Return the [x, y] coordinate for the center point of the cell that contains the specified text.  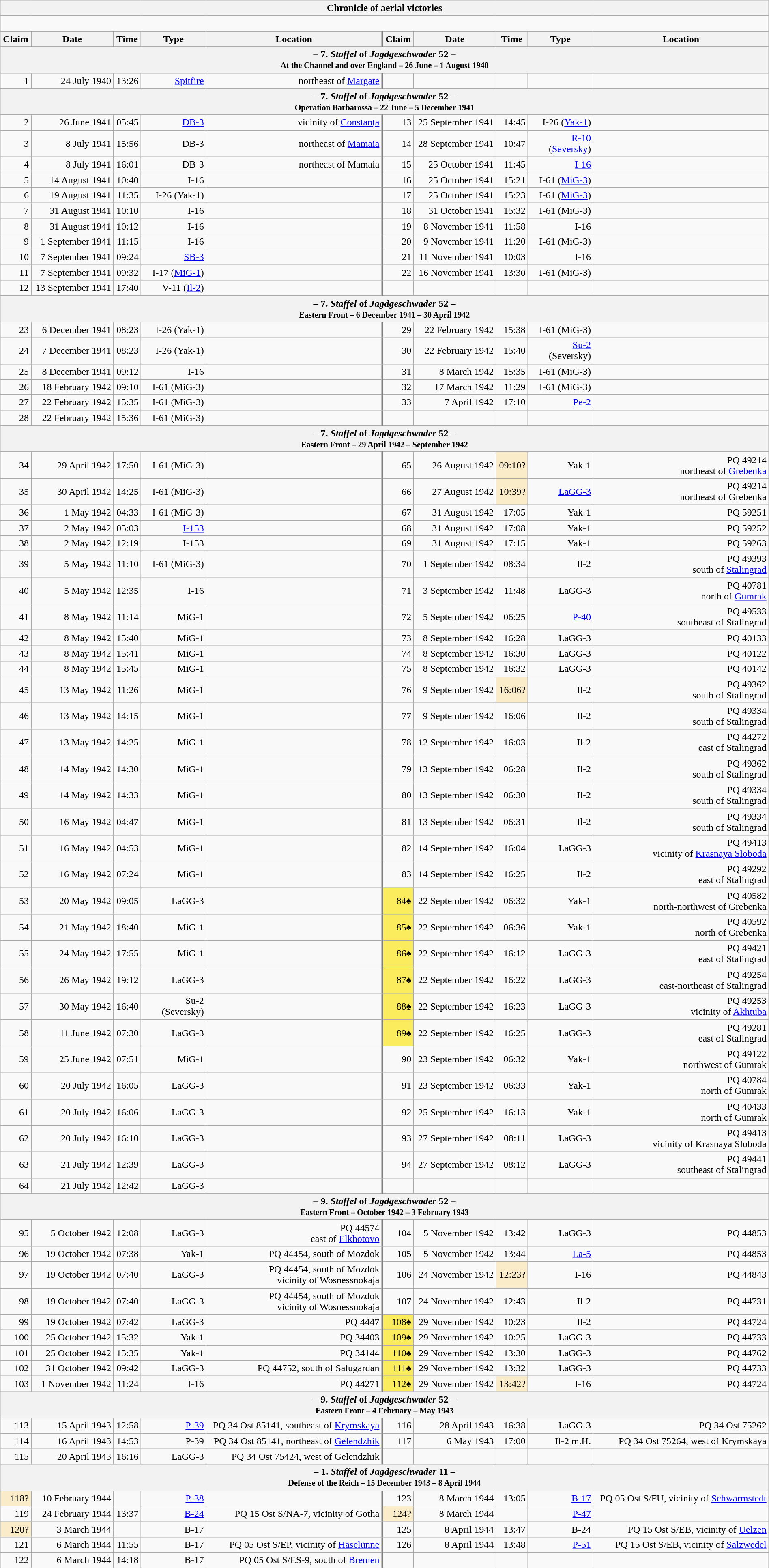
8 March 1942 [455, 372]
P-47 [561, 1514]
10:03 [512, 257]
12 [16, 288]
88♠ [397, 1007]
60 [16, 1085]
1 September 1941 [72, 242]
11:26 [127, 689]
120? [16, 1529]
12:08 [127, 1233]
15:36 [127, 418]
16:01 [127, 164]
40 [16, 591]
10 February 1944 [72, 1498]
32 [397, 387]
87♠ [397, 980]
86♠ [397, 954]
PQ 49254 east-northeast of Stalingrad [681, 980]
69 [397, 543]
113 [16, 1426]
13 [397, 122]
PQ 44271 [294, 1384]
57 [16, 1007]
96 [16, 1254]
16:38 [512, 1426]
PQ 49281 east of Stalingrad [681, 1033]
6 [16, 195]
PQ 15 Ost S/EB, vicinity of Salzwedel [681, 1544]
1 September 1942 [455, 565]
12:35 [127, 591]
31 October 1942 [72, 1368]
09:10? [512, 465]
PQ 34 Ost 85141, northeast of Gelendzhik [294, 1441]
85♠ [397, 927]
PQ 44731 [681, 1301]
116 [397, 1426]
107 [397, 1301]
– 7. Staffel of Jagdgeschwader 52 –Eastern Front – 29 April 1942 – September 1942 [384, 439]
20 May 1942 [72, 900]
06:30 [512, 795]
76 [397, 689]
07:24 [127, 874]
63 [16, 1165]
15:56 [127, 144]
17 [397, 195]
08:11 [512, 1138]
PQ 34 Ost 75424, west of Gelendzhik [294, 1456]
29 [397, 330]
94 [397, 1165]
16:22 [512, 980]
PQ 15 Ost S/EB, vicinity of Uelzen [681, 1529]
78 [397, 742]
16:06? [512, 689]
17:55 [127, 954]
15 April 1943 [72, 1426]
105 [397, 1254]
106 [397, 1274]
56 [16, 980]
13:26 [127, 81]
43 [16, 653]
10:40 [127, 180]
81 [397, 822]
8 [16, 226]
20 April 1943 [72, 1456]
3 March 1944 [72, 1529]
72 [397, 617]
12 September 1942 [455, 742]
23 [16, 330]
06:33 [512, 1085]
7 April 1942 [455, 402]
42 [16, 638]
13:05 [512, 1498]
11 November 1941 [455, 257]
11 [16, 273]
PQ 05 Ost S/ES-9, south of Bremen [294, 1560]
49 [16, 795]
18:40 [127, 927]
PQ 34403 [294, 1338]
104 [397, 1233]
97 [16, 1274]
3 [16, 144]
19:12 [127, 980]
75 [397, 669]
13:47 [512, 1529]
101 [16, 1353]
121 [16, 1544]
– 9. Staffel of Jagdgeschwader 52 –Eastern Front – 4 February – May 1943 [384, 1405]
64 [16, 1186]
– 7. Staffel of Jagdgeschwader 52 –Operation Barbarossa – 22 June – 5 December 1941 [384, 101]
67 [397, 512]
PQ 49253vicinity of Akhtuba [681, 1007]
Spitfire [174, 81]
06:25 [512, 617]
14:18 [127, 1560]
16:10 [127, 1138]
58 [16, 1033]
35 [16, 492]
11:24 [127, 1384]
84♠ [397, 900]
08:34 [512, 565]
41 [16, 617]
PQ 34144 [294, 1353]
09:24 [127, 257]
07:42 [127, 1322]
16:30 [512, 653]
16:12 [512, 954]
117 [397, 1441]
16:23 [512, 1007]
11:20 [512, 242]
31 October 1941 [455, 210]
25 June 1942 [72, 1059]
124? [397, 1514]
12:23? [512, 1274]
9 November 1941 [455, 242]
24 May 1942 [72, 954]
14:30 [127, 769]
39 [16, 565]
17:50 [127, 465]
13:44 [512, 1254]
PQ 49533 southeast of Stalingrad [681, 617]
11:29 [512, 387]
24 July 1940 [72, 81]
89♠ [397, 1033]
24 [16, 350]
09:42 [127, 1368]
26 [16, 387]
30 [397, 350]
5 [16, 180]
P-38 [174, 1498]
17:00 [512, 1441]
P-51 [561, 1544]
16:28 [512, 638]
77 [397, 716]
118? [16, 1498]
10:23 [512, 1322]
98 [16, 1301]
10:25 [512, 1338]
I-17 (MiG-1) [174, 273]
109♠ [397, 1338]
65 [397, 465]
31 [397, 372]
59 [16, 1059]
83 [397, 874]
PQ 44574east of Elkhotovo [294, 1233]
9 [16, 242]
PQ 4447 [294, 1322]
07:38 [127, 1254]
112♠ [397, 1384]
PQ 05 Ost S/EP, vicinity of Haselünne [294, 1544]
33 [397, 402]
13 September 1941 [72, 288]
71 [397, 591]
16 November 1941 [455, 273]
11 June 1942 [72, 1033]
74 [397, 653]
PQ 05 Ost S/FU, vicinity of Schwarmstedt [681, 1498]
16 [397, 180]
04:53 [127, 848]
16:03 [512, 742]
13:42 [512, 1233]
1 November 1942 [72, 1384]
09:05 [127, 900]
06:28 [512, 769]
122 [16, 1560]
27 August 1942 [455, 492]
126 [397, 1544]
17:08 [512, 528]
14:45 [512, 122]
119 [16, 1514]
11:15 [127, 242]
52 [16, 874]
36 [16, 512]
15:21 [512, 180]
04:47 [127, 822]
V-11 (Il-2) [174, 288]
– 7. Staffel of Jagdgeschwader 52 –Eastern Front – 6 December 1941 – 30 April 1942 [384, 309]
79 [397, 769]
7 [16, 210]
SB-3 [174, 257]
09:12 [127, 372]
11:45 [512, 164]
21 May 1942 [72, 927]
16:40 [127, 1007]
16:13 [512, 1112]
PQ 59251 [681, 512]
18 February 1942 [72, 387]
14:53 [127, 1441]
PQ 40433 north of Gumrak [681, 1112]
15:38 [512, 330]
06:31 [512, 822]
70 [397, 565]
12:42 [127, 1186]
1 May 1942 [72, 512]
16:04 [512, 848]
07:51 [127, 1059]
111♠ [397, 1368]
123 [397, 1498]
PQ 40592 north of Grebenka [681, 927]
14:15 [127, 716]
PQ 40122 [681, 653]
PQ 40133 [681, 638]
66 [397, 492]
11:58 [512, 226]
PQ 49441 southeast of Stalingrad [681, 1165]
53 [16, 900]
4 [16, 164]
07:30 [127, 1033]
17:40 [127, 288]
PQ 44843 [681, 1274]
19 August 1941 [72, 195]
10:39? [512, 492]
PQ 40781 north of Gumrak [681, 591]
– 1. Staffel of Jagdgeschwader 11 –Defense of the Reich – 15 December 1943 – 8 April 1944 [384, 1477]
PQ 49292 east of Stalingrad [681, 874]
19 [397, 226]
125 [397, 1529]
6 May 1943 [455, 1441]
38 [16, 543]
25 September 1941 [455, 122]
90 [397, 1059]
La-5 [561, 1254]
09:32 [127, 273]
– 7. Staffel of Jagdgeschwader 52 –At the Channel and over England – 26 June – 1 August 1940 [384, 60]
68 [397, 528]
10:10 [127, 210]
17 March 1942 [455, 387]
46 [16, 716]
8 November 1941 [455, 226]
13:32 [512, 1368]
14 [397, 144]
95 [16, 1233]
PQ 34 Ost 75262 [681, 1426]
Il-2 m.H. [561, 1441]
28 September 1941 [455, 144]
05:45 [127, 122]
16 April 1943 [72, 1441]
99 [16, 1322]
25 [16, 372]
100 [16, 1338]
61 [16, 1112]
110♠ [397, 1353]
6 December 1941 [72, 330]
PQ 49122 northwest of Gumrak [681, 1059]
10:47 [512, 144]
80 [397, 795]
– 9. Staffel of Jagdgeschwader 52 –Eastern Front – October 1942 – 3 February 1943 [384, 1206]
50 [16, 822]
16:16 [127, 1456]
44 [16, 669]
5 September 1942 [455, 617]
92 [397, 1112]
Chronicle of aerial victories [384, 8]
11:55 [127, 1544]
PQ 40784 north of Gumrak [681, 1085]
93 [397, 1138]
34 [16, 465]
13:37 [127, 1514]
05:03 [127, 528]
20 [397, 242]
R-10 (Seversky) [561, 144]
PQ 59252 [681, 528]
PQ 59263 [681, 543]
51 [16, 848]
62 [16, 1138]
47 [16, 742]
09:10 [127, 387]
PQ 34 Ost 75264, west of Krymskaya [681, 1441]
30 May 1942 [72, 1007]
16:32 [512, 669]
48 [16, 769]
73 [397, 638]
25 September 1942 [455, 1112]
28 April 1943 [455, 1426]
13:42? [512, 1384]
55 [16, 954]
PQ 40582 north-northwest of Grebenka [681, 900]
PQ 15 Ost S/NA-7, vicinity of Gotha [294, 1514]
11:14 [127, 617]
northeast of Margate [294, 81]
8 December 1941 [72, 372]
45 [16, 689]
21 [397, 257]
27 [16, 402]
26 June 1941 [72, 122]
24 February 1944 [72, 1514]
115 [16, 1456]
06:36 [512, 927]
37 [16, 528]
12:58 [127, 1426]
16:05 [127, 1085]
26 August 1942 [455, 465]
PQ 44752, south of Salugardan [294, 1368]
08:12 [512, 1165]
PQ 44762 [681, 1353]
108♠ [397, 1322]
12:43 [512, 1301]
29 April 1942 [72, 465]
12:39 [127, 1165]
Pe-2 [561, 402]
17:05 [512, 512]
vicinity of Constanța [294, 122]
17:15 [512, 543]
14:33 [127, 795]
PQ 34 Ost 85141, southeast of Krymskaya [294, 1426]
11:48 [512, 591]
22 [397, 273]
3 September 1942 [455, 591]
P-40 [561, 617]
PQ 49393 south of Stalingrad [681, 565]
82 [397, 848]
54 [16, 927]
15:41 [127, 653]
11:10 [127, 565]
12:19 [127, 543]
15 [397, 164]
PQ 44272 east of Stalingrad [681, 742]
28 [16, 418]
17:10 [512, 402]
10:12 [127, 226]
7 December 1941 [72, 350]
PQ 44454, south of Mozdok [294, 1254]
18 [397, 210]
2 [16, 122]
PQ 49421 east of Stalingrad [681, 954]
13:48 [512, 1544]
1 [16, 81]
10 [16, 257]
5 October 1942 [72, 1233]
11:35 [127, 195]
114 [16, 1441]
14 August 1941 [72, 180]
PQ 40142 [681, 669]
26 May 1942 [72, 980]
04:33 [127, 512]
30 April 1942 [72, 492]
102 [16, 1368]
91 [397, 1085]
103 [16, 1384]
15:45 [127, 669]
15:23 [512, 195]
